Return the [x, y] coordinate for the center point of the cell that contains the specified text.  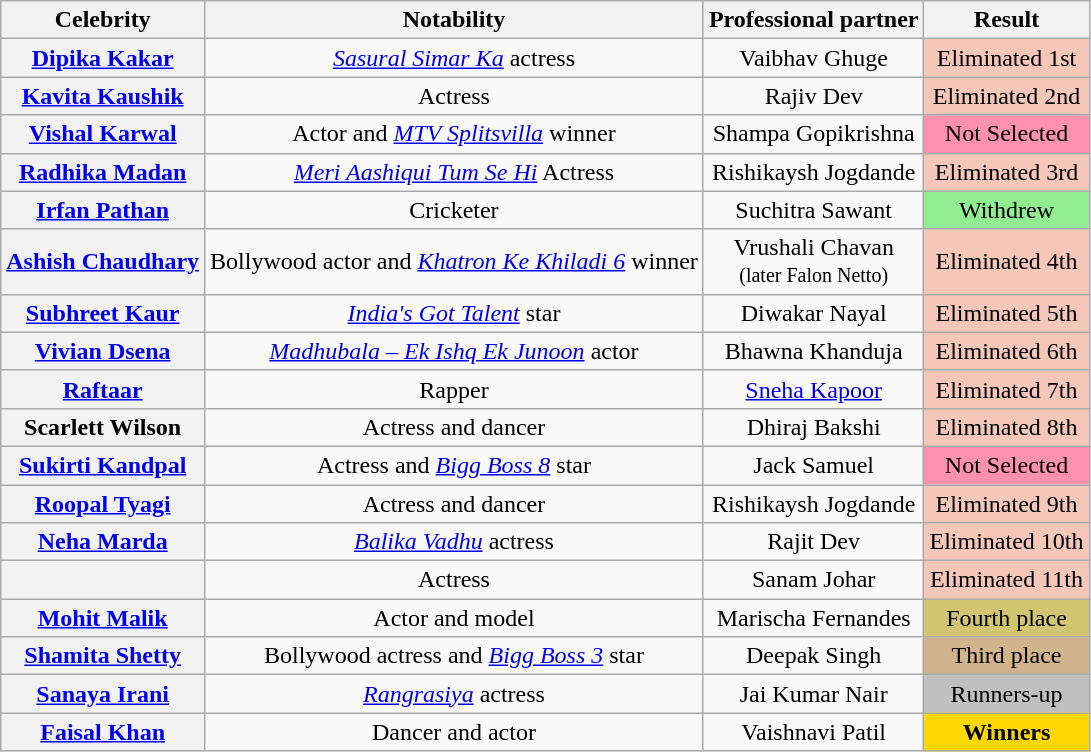
Professional partner [814, 20]
Eliminated 4th [1006, 262]
Mohit Malik [103, 618]
Subhreet Kaur [103, 313]
Sasural Simar Ka actress [454, 58]
Eliminated 9th [1006, 503]
India's Got Talent star [454, 313]
Vaibhav Ghuge [814, 58]
Eliminated 5th [1006, 313]
Shamita Shetty [103, 656]
Rajiv Dev [814, 96]
Deepak Singh [814, 656]
Eliminated 1st [1006, 58]
Meri Aashiqui Tum Se Hi Actress [454, 172]
Balika Vadhu actress [454, 542]
Eliminated 3rd [1006, 172]
Rajit Dev [814, 542]
Vishal Karwal [103, 134]
Neha Marda [103, 542]
Marischa Fernandes [814, 618]
Actress and Bigg Boss 8 star [454, 465]
Sanam Johar [814, 580]
Actor and MTV Splitsvilla winner [454, 134]
Rapper [454, 389]
Jack Samuel [814, 465]
Withdrew [1006, 210]
Cricketer [454, 210]
Ashish Chaudhary [103, 262]
Eliminated 11th [1006, 580]
Eliminated 10th [1006, 542]
Scarlett Wilson [103, 427]
Sneha Kapoor [814, 389]
Eliminated 7th [1006, 389]
Bollywood actor and Khatron Ke Khiladi 6 winner [454, 262]
Dipika Kakar [103, 58]
Rangrasiya actress [454, 694]
Faisal Khan [103, 732]
Roopal Tyagi [103, 503]
Vaishnavi Patil [814, 732]
Dhiraj Bakshi [814, 427]
Runners-up [1006, 694]
Winners [1006, 732]
Eliminated 8th [1006, 427]
Third place [1006, 656]
Actor and model [454, 618]
Sanaya Irani [103, 694]
Sukirti Kandpal [103, 465]
Madhubala – Ek Ishq Ek Junoon actor [454, 351]
Shampa Gopikrishna [814, 134]
Jai Kumar Nair [814, 694]
Notability [454, 20]
Raftaar [103, 389]
Bhawna Khanduja [814, 351]
Diwakar Nayal [814, 313]
Dancer and actor [454, 732]
Kavita Kaushik [103, 96]
Suchitra Sawant [814, 210]
Bollywood actress and Bigg Boss 3 star [454, 656]
Fourth place [1006, 618]
Eliminated 2nd [1006, 96]
Radhika Madan [103, 172]
Vrushali Chavan(later Falon Netto) [814, 262]
Celebrity [103, 20]
Vivian Dsena [103, 351]
Irfan Pathan [103, 210]
Result [1006, 20]
Eliminated 6th [1006, 351]
